Search for the cell housing the specified text and yield its (X, Y) center coordinate. 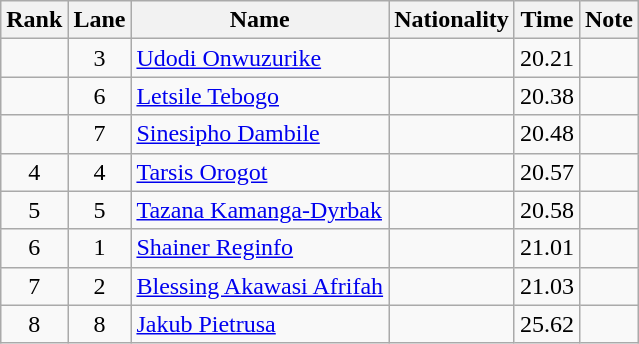
Shainer Reginfo (260, 248)
Nationality (452, 20)
1 (100, 248)
20.38 (546, 96)
Rank (34, 20)
3 (100, 58)
Tazana Kamanga-Dyrbak (260, 210)
Note (608, 20)
Blessing Akawasi Afrifah (260, 286)
Lane (100, 20)
20.21 (546, 58)
Udodi Onwuzurike (260, 58)
Letsile Tebogo (260, 96)
2 (100, 286)
Tarsis Orogot (260, 172)
Sinesipho Dambile (260, 134)
20.48 (546, 134)
20.58 (546, 210)
21.01 (546, 248)
21.03 (546, 286)
Time (546, 20)
Jakub Pietrusa (260, 324)
Name (260, 20)
20.57 (546, 172)
25.62 (546, 324)
